Identify which cell holds the provided text, then report its [X, Y] central coordinate. 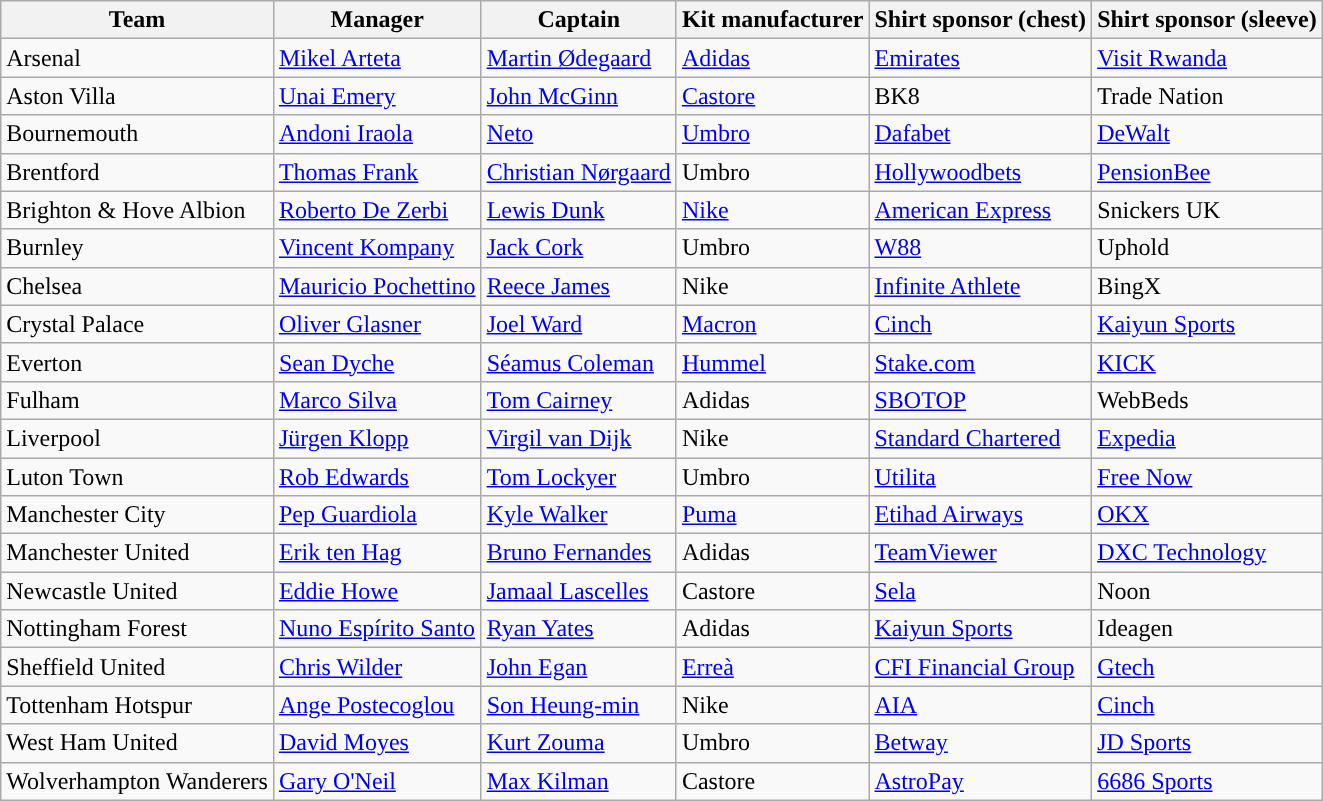
CFI Financial Group [980, 667]
JD Sports [1208, 743]
Chris Wilder [377, 667]
Erreà [772, 667]
Rob Edwards [377, 477]
Unai Emery [377, 96]
Arsenal [138, 58]
Mikel Arteta [377, 58]
Etihad Airways [980, 515]
Mauricio Pochettino [377, 286]
Crystal Palace [138, 324]
Kurt Zouma [578, 743]
Noon [1208, 591]
Joel Ward [578, 324]
West Ham United [138, 743]
Fulham [138, 400]
Erik ten Hag [377, 553]
Max Kilman [578, 781]
Son Heung-min [578, 705]
Manchester City [138, 515]
DXC Technology [1208, 553]
DeWalt [1208, 134]
TeamViewer [980, 553]
Nuno Espírito Santo [377, 629]
Jamaal Lascelles [578, 591]
Vincent Kompany [377, 248]
Virgil van Dijk [578, 438]
Chelsea [138, 286]
Bruno Fernandes [578, 553]
Dafabet [980, 134]
Ideagen [1208, 629]
Hummel [772, 362]
Tom Cairney [578, 400]
Jürgen Klopp [377, 438]
John Egan [578, 667]
Sheffield United [138, 667]
Brighton & Hove Albion [138, 210]
David Moyes [377, 743]
Newcastle United [138, 591]
AIA [980, 705]
Utilita [980, 477]
SBOTOP [980, 400]
Stake.com [980, 362]
Macron [772, 324]
Captain [578, 20]
Séamus Coleman [578, 362]
W88 [980, 248]
American Express [980, 210]
Expedia [1208, 438]
OKX [1208, 515]
John McGinn [578, 96]
Standard Chartered [980, 438]
Hollywoodbets [980, 172]
Martin Ødegaard [578, 58]
Shirt sponsor (chest) [980, 20]
6686 Sports [1208, 781]
BingX [1208, 286]
Ange Postecoglou [377, 705]
Infinite Athlete [980, 286]
Thomas Frank [377, 172]
Liverpool [138, 438]
Oliver Glasner [377, 324]
Betway [980, 743]
Burnley [138, 248]
Kyle Walker [578, 515]
Christian Nørgaard [578, 172]
PensionBee [1208, 172]
Manchester United [138, 553]
WebBeds [1208, 400]
Brentford [138, 172]
Roberto De Zerbi [377, 210]
Manager [377, 20]
Ryan Yates [578, 629]
Sela [980, 591]
AstroPay [980, 781]
Reece James [578, 286]
Shirt sponsor (sleeve) [1208, 20]
Bournemouth [138, 134]
Aston Villa [138, 96]
Pep Guardiola [377, 515]
Gary O'Neil [377, 781]
Visit Rwanda [1208, 58]
Tom Lockyer [578, 477]
Emirates [980, 58]
Everton [138, 362]
Andoni Iraola [377, 134]
BK8 [980, 96]
Gtech [1208, 667]
Sean Dyche [377, 362]
Free Now [1208, 477]
Snickers UK [1208, 210]
Tottenham Hotspur [138, 705]
Marco Silva [377, 400]
Eddie Howe [377, 591]
Luton Town [138, 477]
Nottingham Forest [138, 629]
Jack Cork [578, 248]
Uphold [1208, 248]
Trade Nation [1208, 96]
Kit manufacturer [772, 20]
Puma [772, 515]
Team [138, 20]
Neto [578, 134]
KICK [1208, 362]
Lewis Dunk [578, 210]
Wolverhampton Wanderers [138, 781]
